Scan for the cell matching the given text and deliver its (X, Y) coordinate at center. 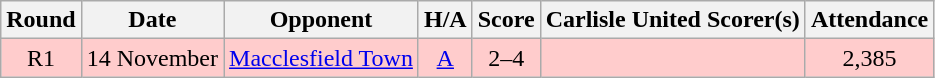
R1 (41, 58)
H/A (445, 20)
Date (152, 20)
Score (506, 20)
Opponent (322, 20)
14 November (152, 58)
Round (41, 20)
2–4 (506, 58)
Carlisle United Scorer(s) (672, 20)
A (445, 58)
2,385 (869, 58)
Macclesfield Town (322, 58)
Attendance (869, 20)
